For the text-containing cell, return its midpoint in [X, Y] coordinate format. 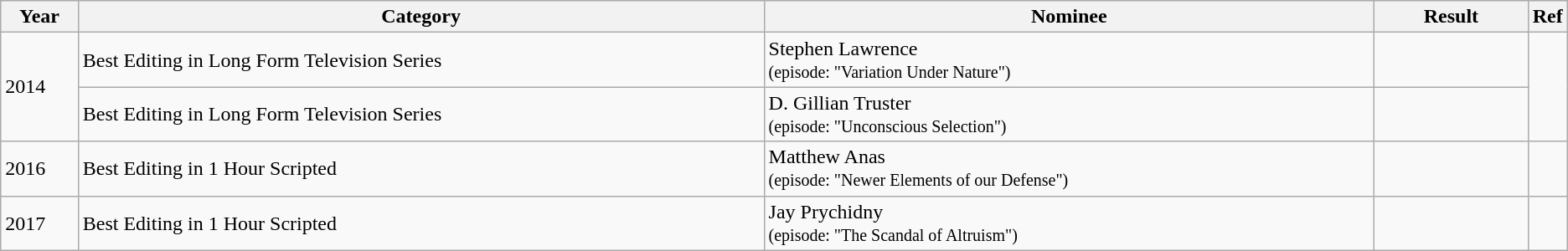
2016 [39, 169]
Year [39, 17]
Nominee [1069, 17]
2017 [39, 223]
Ref [1548, 17]
D. Gillian Truster(episode: "Unconscious Selection") [1069, 114]
Category [420, 17]
Stephen Lawrence(episode: "Variation Under Nature") [1069, 60]
Jay Prychidny(episode: "The Scandal of Altruism") [1069, 223]
Result [1452, 17]
2014 [39, 87]
Matthew Anas(episode: "Newer Elements of our Defense") [1069, 169]
